Return the (x, y) coordinate for the center point of the cell that contains the specified text.  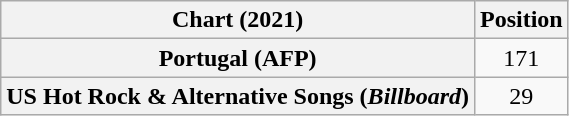
171 (521, 58)
Chart (2021) (238, 20)
Portugal (AFP) (238, 58)
Position (521, 20)
US Hot Rock & Alternative Songs (Billboard) (238, 96)
29 (521, 96)
